Search for the cell housing the specified text and yield its (x, y) center coordinate. 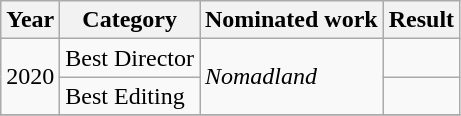
Year (30, 20)
Result (421, 20)
Best Editing (130, 96)
2020 (30, 77)
Best Director (130, 58)
Nominated work (292, 20)
Nomadland (292, 77)
Category (130, 20)
